Scan for the cell matching the given text and deliver its [X, Y] coordinate at center. 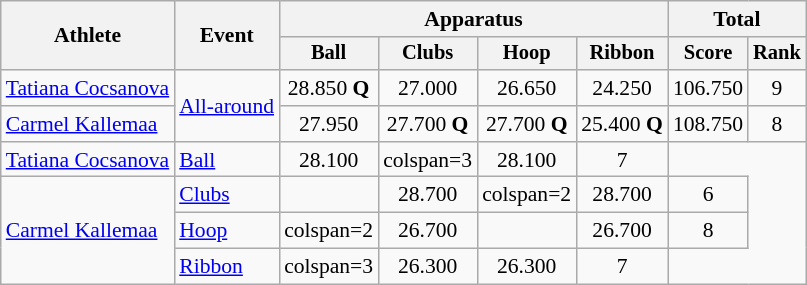
Score [708, 54]
27.000 [428, 88]
6 [708, 195]
Event [226, 36]
Rank [777, 54]
25.400 Q [622, 124]
106.750 [708, 88]
24.250 [622, 88]
Total [737, 19]
27.950 [328, 124]
All-around [226, 106]
26.650 [526, 88]
108.750 [708, 124]
Athlete [88, 36]
9 [777, 88]
Apparatus [474, 19]
28.850 Q [328, 88]
